Return [X, Y] of the center of cell containing provided text 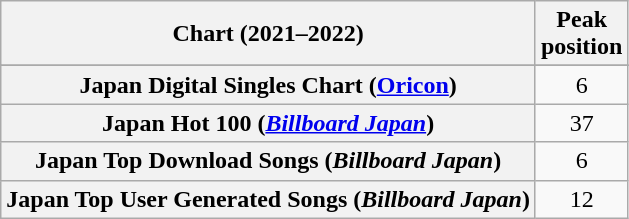
Japan Top User Generated Songs (Billboard Japan) [268, 199]
Japan Digital Singles Chart (Oricon) [268, 85]
Japan Top Download Songs (Billboard Japan) [268, 161]
12 [581, 199]
Japan Hot 100 (Billboard Japan) [268, 123]
Peakposition [581, 34]
37 [581, 123]
Chart (2021–2022) [268, 34]
